Search for the cell housing the specified text and yield its (x, y) center coordinate. 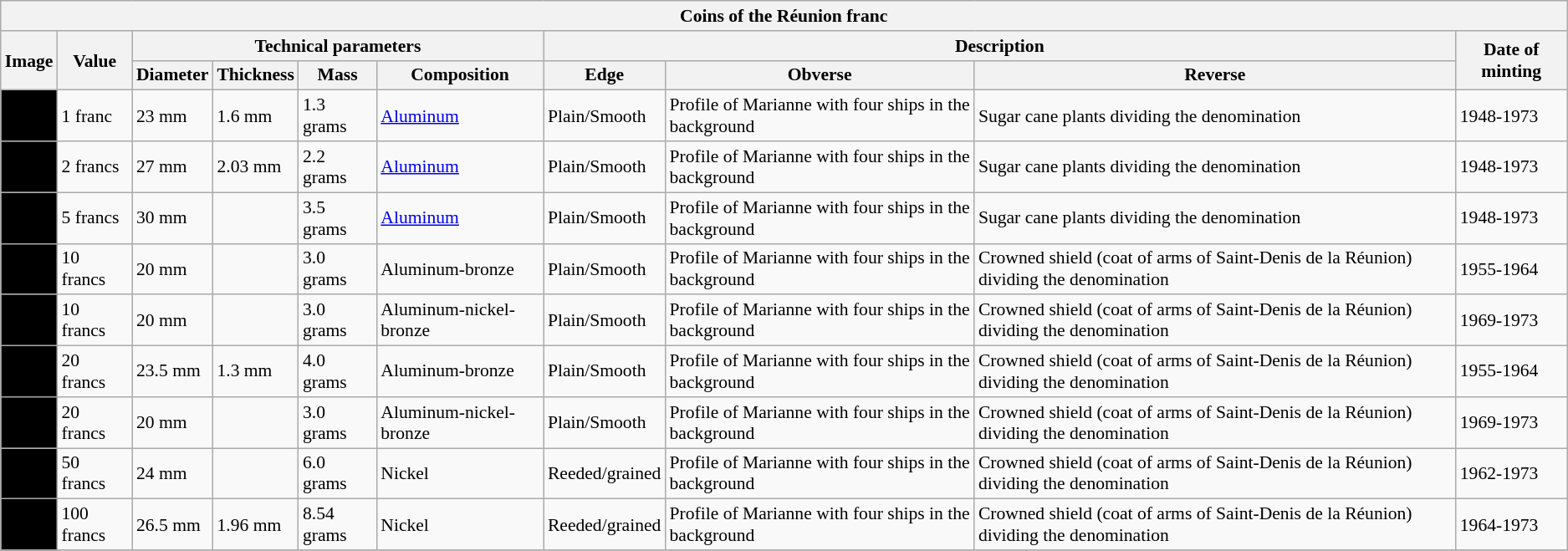
Edge (605, 75)
1.3 grams (338, 115)
3.5 grams (338, 217)
2.2 grams (338, 167)
Date of minting (1512, 60)
23 mm (172, 115)
Value (94, 60)
Diameter (172, 75)
Obverse (820, 75)
1962-1973 (1512, 473)
Mass (338, 75)
2.03 mm (256, 167)
6.0 grams (338, 473)
Image (29, 60)
5 francs (94, 217)
1964-1973 (1512, 525)
1.96 mm (256, 525)
1.3 mm (256, 371)
23.5 mm (172, 371)
8.54 grams (338, 525)
Description (1000, 46)
26.5 mm (172, 525)
27 mm (172, 167)
4.0 grams (338, 371)
1 franc (94, 115)
50 francs (94, 473)
Technical parameters (338, 46)
24 mm (172, 473)
Coins of the Réunion franc (784, 16)
1.6 mm (256, 115)
2 francs (94, 167)
Reverse (1215, 75)
Thickness (256, 75)
30 mm (172, 217)
Composition (460, 75)
100 francs (94, 525)
